Identify which cell holds the provided text, then report its (X, Y) central coordinate. 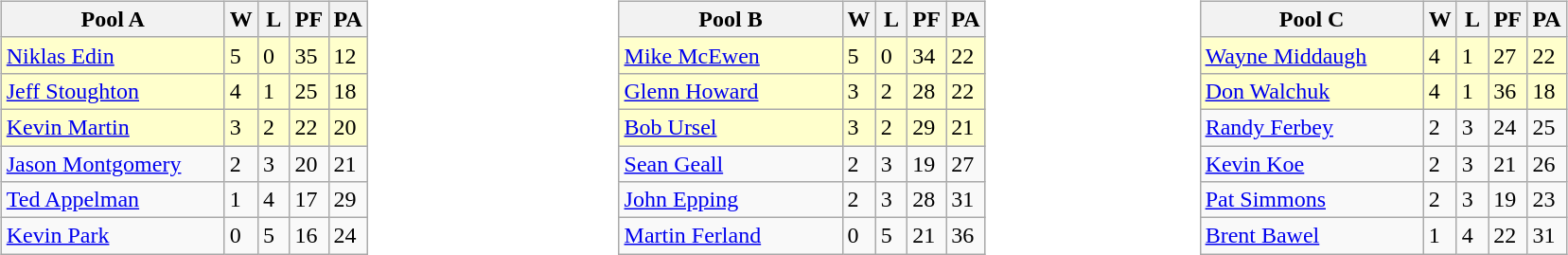
Brent Bawel (1312, 236)
34 (927, 55)
Niklas Edin (113, 55)
Pool A (113, 19)
Kevin Koe (1312, 164)
35 (308, 55)
12 (348, 55)
Wayne Middaugh (1312, 55)
John Epping (731, 200)
Don Walchuk (1312, 91)
Kevin Park (113, 236)
Pat Simmons (1312, 200)
16 (308, 236)
23 (1546, 200)
Bob Ursel (731, 127)
Mike McEwen (731, 55)
Jeff Stoughton (113, 91)
Pool B (731, 19)
Sean Geall (731, 164)
Jason Montgomery (113, 164)
Martin Ferland (731, 236)
Randy Ferbey (1312, 127)
17 (308, 200)
Glenn Howard (731, 91)
Pool C (1312, 19)
26 (1546, 164)
Kevin Martin (113, 127)
Ted Appelman (113, 200)
